Identify which cell holds the provided text, then report its (X, Y) central coordinate. 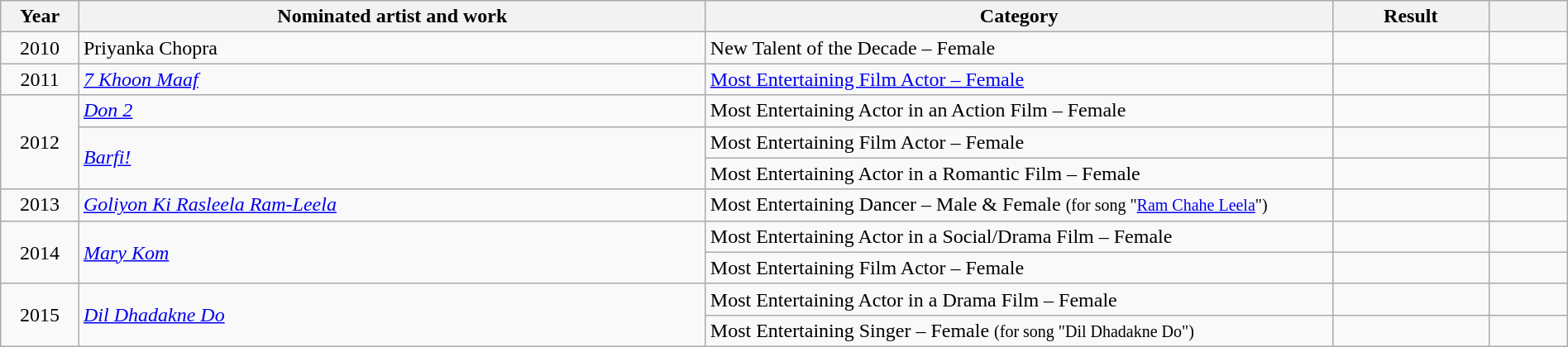
Most Entertaining Actor in a Drama Film – Female (1019, 299)
2012 (40, 142)
2013 (40, 205)
Most Entertaining Actor in an Action Film – Female (1019, 111)
Most Entertaining Actor in a Romantic Film – Female (1019, 173)
Priyanka Chopra (392, 48)
Don 2 (392, 111)
2011 (40, 79)
Goliyon Ki Rasleela Ram-Leela (392, 205)
Nominated artist and work (392, 17)
7 Khoon Maaf (392, 79)
2014 (40, 252)
Mary Kom (392, 252)
Most Entertaining Singer – Female (for song "Dil Dhadakne Do") (1019, 330)
2010 (40, 48)
Barfi! (392, 158)
New Talent of the Decade – Female (1019, 48)
2015 (40, 315)
Category (1019, 17)
Result (1411, 17)
Most Entertaining Actor in a Social/Drama Film – Female (1019, 236)
Year (40, 17)
Most Entertaining Dancer – Male & Female (for song "Ram Chahe Leela") (1019, 205)
Dil Dhadakne Do (392, 315)
